Provide the (x, y) coordinate of the cell's center where the given text is located.  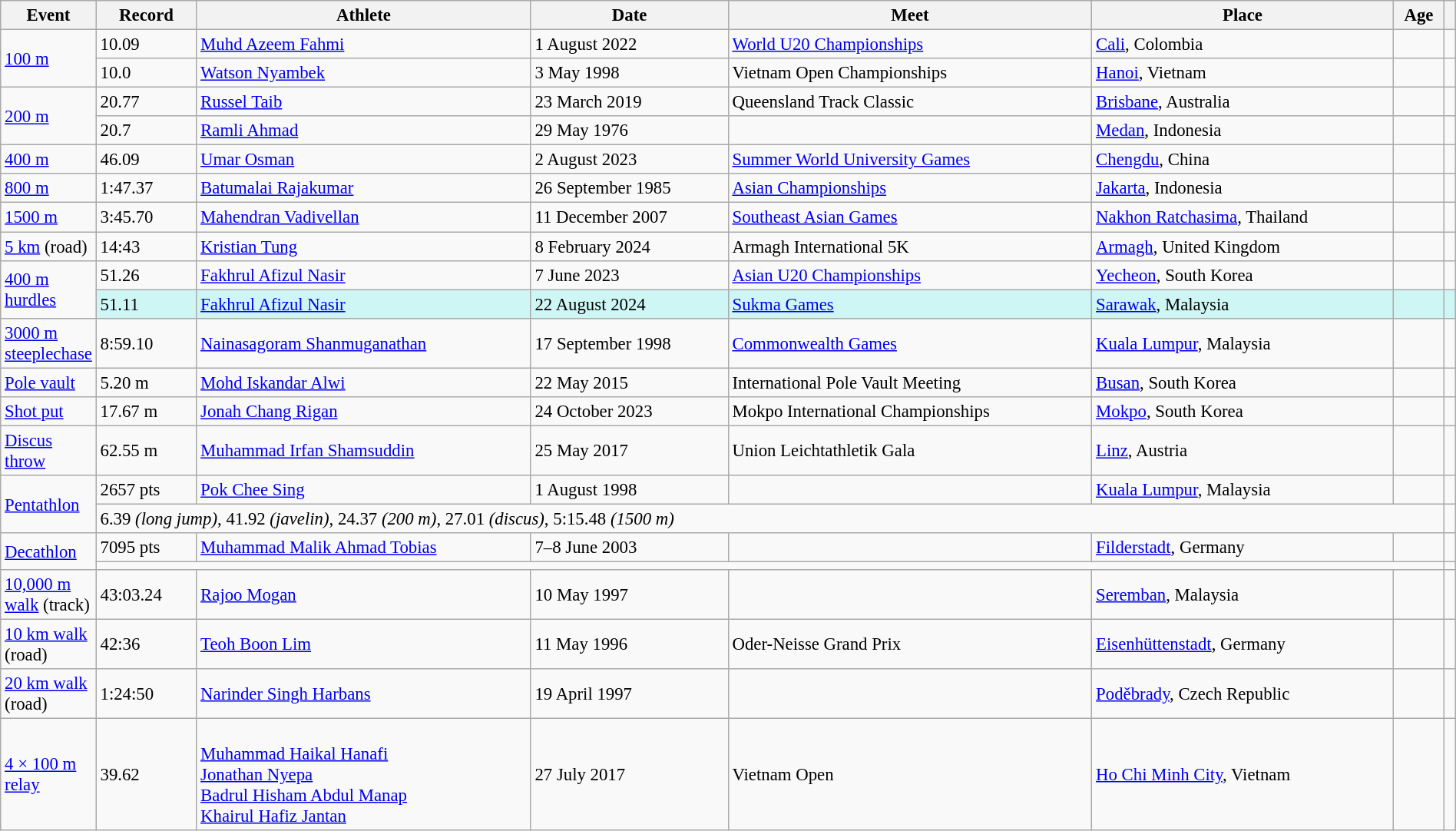
Muhammad Malik Ahmad Tobias (364, 548)
2 August 2023 (630, 160)
5.20 m (146, 382)
Rajoo Mogan (364, 594)
Asian U20 Championships (910, 275)
4 × 100 m relay (48, 775)
Sukma Games (910, 304)
Place (1243, 15)
19 April 1997 (630, 694)
7–8 June 2003 (630, 548)
Medan, Indonesia (1243, 131)
World U20 Championships (910, 45)
Chengdu, China (1243, 160)
Pole vault (48, 382)
1 August 2022 (630, 45)
Nainasagoram Shanmuganathan (364, 343)
Batumalai Rajakumar (364, 188)
Ho Chi Minh City, Vietnam (1243, 775)
20.77 (146, 102)
27 July 2017 (630, 775)
23 March 2019 (630, 102)
800 m (48, 188)
17.67 m (146, 412)
3000 m steeplechase (48, 343)
Event (48, 15)
Athlete (364, 15)
10.0 (146, 73)
Watson Nyambek (364, 73)
400 m (48, 160)
Date (630, 15)
1:47.37 (146, 188)
1 August 1998 (630, 490)
International Pole Vault Meeting (910, 382)
100 m (48, 58)
11 December 2007 (630, 217)
Poděbrady, Czech Republic (1243, 694)
10.09 (146, 45)
14:43 (146, 247)
Decathlon (48, 551)
Sarawak, Malaysia (1243, 304)
Teoh Boon Lim (364, 645)
Meet (910, 15)
20.7 (146, 131)
Discus throw (48, 450)
400 m hurdles (48, 289)
Southeast Asian Games (910, 217)
Umar Osman (364, 160)
Yecheon, South Korea (1243, 275)
5 km (road) (48, 247)
1:24:50 (146, 694)
Vietnam Open (910, 775)
51.26 (146, 275)
Oder-Neisse Grand Prix (910, 645)
Seremban, Malaysia (1243, 594)
10 May 1997 (630, 594)
Muhammad Haikal HanafiJonathan NyepaBadrul Hisham Abdul ManapKhairul Hafiz Jantan (364, 775)
Narinder Singh Harbans (364, 694)
Linz, Austria (1243, 450)
43:03.24 (146, 594)
2657 pts (146, 490)
Armagh, United Kingdom (1243, 247)
Jonah Chang Rigan (364, 412)
Mokpo, South Korea (1243, 412)
Busan, South Korea (1243, 382)
6.39 (long jump), 41.92 (javelin), 24.37 (200 m), 27.01 (discus), 5:15.48 (1500 m) (769, 518)
Hanoi, Vietnam (1243, 73)
26 September 1985 (630, 188)
Pentathlon (48, 504)
Nakhon Ratchasima, Thailand (1243, 217)
Muhd Azeem Fahmi (364, 45)
Union Leichtathletik Gala (910, 450)
Ramli Ahmad (364, 131)
Cali, Colombia (1243, 45)
Kristian Tung (364, 247)
Mohd Iskandar Alwi (364, 382)
Queensland Track Classic (910, 102)
200 m (48, 117)
8 February 2024 (630, 247)
Commonwealth Games (910, 343)
17 September 1998 (630, 343)
42:36 (146, 645)
51.11 (146, 304)
3 May 1998 (630, 73)
22 May 2015 (630, 382)
Armagh International 5K (910, 247)
Shot put (48, 412)
7095 pts (146, 548)
Age (1418, 15)
24 October 2023 (630, 412)
Summer World University Games (910, 160)
Filderstadt, Germany (1243, 548)
Russel Taib (364, 102)
29 May 1976 (630, 131)
22 August 2024 (630, 304)
39.62 (146, 775)
Jakarta, Indonesia (1243, 188)
7 June 2023 (630, 275)
Mokpo International Championships (910, 412)
Pok Chee Sing (364, 490)
20 km walk (road) (48, 694)
Brisbane, Australia (1243, 102)
10 km walk (road) (48, 645)
Record (146, 15)
62.55 m (146, 450)
46.09 (146, 160)
3:45.70 (146, 217)
11 May 1996 (630, 645)
8:59.10 (146, 343)
Vietnam Open Championships (910, 73)
Asian Championships (910, 188)
25 May 2017 (630, 450)
Muhammad Irfan Shamsuddin (364, 450)
10,000 m walk (track) (48, 594)
1500 m (48, 217)
Eisenhüttenstadt, Germany (1243, 645)
Mahendran Vadivellan (364, 217)
